Return the (x, y) coordinate for the center point of the cell that contains the specified text.  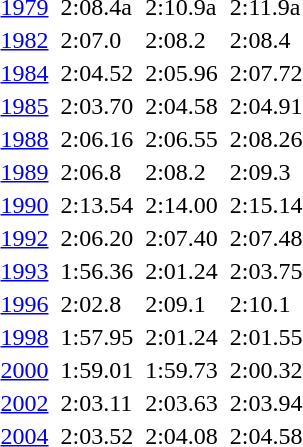
1:59.01 (97, 370)
2:04.52 (97, 73)
2:03.70 (97, 106)
2:06.8 (97, 172)
2:04.58 (182, 106)
2:09.1 (182, 304)
1:57.95 (97, 337)
2:06.55 (182, 139)
2:07.40 (182, 238)
2:07.0 (97, 40)
2:02.8 (97, 304)
2:13.54 (97, 205)
1:56.36 (97, 271)
2:06.20 (97, 238)
2:03.63 (182, 403)
2:06.16 (97, 139)
2:03.11 (97, 403)
1:59.73 (182, 370)
2:14.00 (182, 205)
2:05.96 (182, 73)
